Capture the cell that displays the provided text and extract its (x, y) central coordinate. 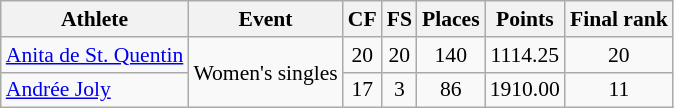
11 (619, 90)
Anita de St. Quentin (95, 55)
Points (525, 19)
Andrée Joly (95, 90)
Athlete (95, 19)
3 (400, 90)
Places (451, 19)
Women's singles (265, 72)
CF (362, 19)
FS (400, 19)
Final rank (619, 19)
140 (451, 55)
86 (451, 90)
1114.25 (525, 55)
Event (265, 19)
1910.00 (525, 90)
17 (362, 90)
